Find where the given text appears and provide that cell's center as (X, Y) coordinate. 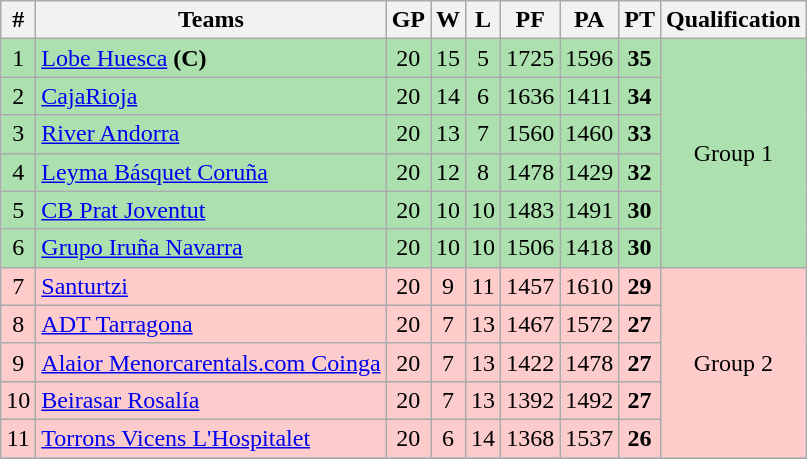
GP (408, 20)
4 (18, 172)
Santurtzi (211, 286)
Teams (211, 20)
1 (18, 58)
2 (18, 96)
26 (640, 438)
PA (590, 20)
1725 (530, 58)
Beirasar Rosalía (211, 400)
1596 (590, 58)
1418 (590, 248)
Lobe Huesca (C) (211, 58)
33 (640, 134)
12 (448, 172)
CajaRioja (211, 96)
1460 (590, 134)
1572 (590, 324)
Leyma Básquet Coruña (211, 172)
35 (640, 58)
1492 (590, 400)
Torrons Vicens L'Hospitalet (211, 438)
1537 (590, 438)
W (448, 20)
Group 2 (733, 362)
Grupo Iruña Navarra (211, 248)
Group 1 (733, 153)
1368 (530, 438)
1506 (530, 248)
1491 (590, 210)
PT (640, 20)
1422 (530, 362)
1457 (530, 286)
1411 (590, 96)
3 (18, 134)
River Andorra (211, 134)
1636 (530, 96)
Qualification (733, 20)
Alaior Menorcarentals.com Coinga (211, 362)
CB Prat Joventut (211, 210)
1392 (530, 400)
1483 (530, 210)
1429 (590, 172)
1610 (590, 286)
34 (640, 96)
15 (448, 58)
ADT Tarragona (211, 324)
1467 (530, 324)
# (18, 20)
PF (530, 20)
1560 (530, 134)
L (484, 20)
32 (640, 172)
29 (640, 286)
